Return the [x, y] coordinate for the center point of the cell that contains the specified text.  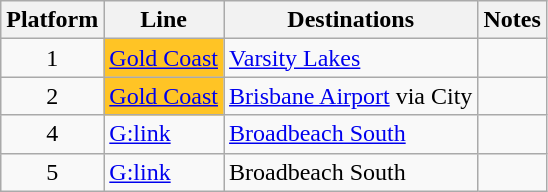
Notes [512, 20]
1 [52, 58]
Line [164, 20]
2 [52, 96]
Varsity Lakes [351, 58]
4 [52, 134]
Platform [52, 20]
Destinations [351, 20]
Brisbane Airport via City [351, 96]
5 [52, 172]
